Locate the cell with the specified text and output its (X, Y) center coordinate. 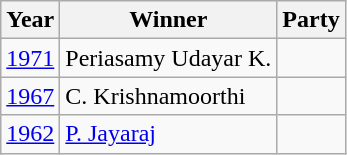
Winner (168, 20)
1967 (30, 96)
C. Krishnamoorthi (168, 96)
1962 (30, 134)
Party (311, 20)
Year (30, 20)
Periasamy Udayar K. (168, 58)
1971 (30, 58)
P. Jayaraj (168, 134)
